Locate the cell with the specified text and output its [X, Y] center coordinate. 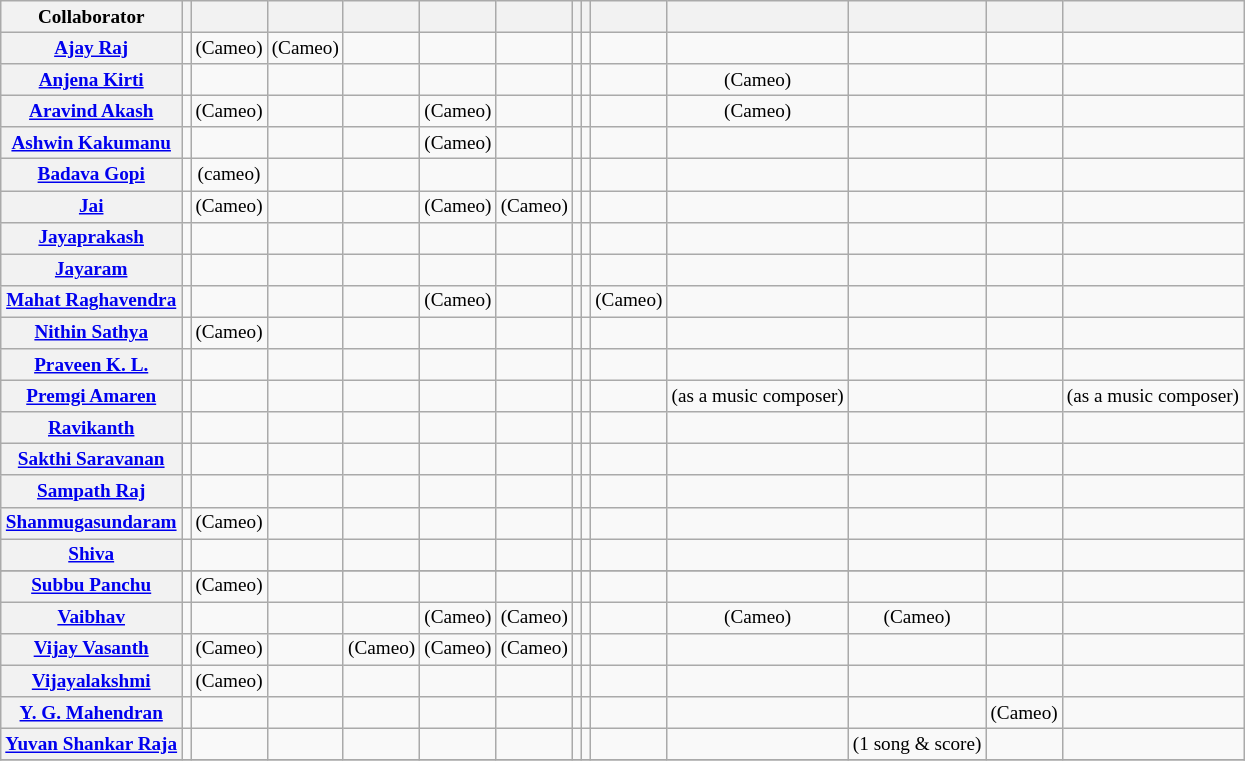
Yuvan Shankar Raja [92, 744]
Ashwin Kakumanu [92, 143]
Vijay Vasanth [92, 649]
Badava Gopi [92, 175]
Collaborator [92, 17]
Sakthi Saravanan [92, 460]
Vaibhav [92, 618]
Jai [92, 206]
Praveen K. L. [92, 365]
(1 song & score) [917, 744]
Ajay Raj [92, 48]
Subbu Panchu [92, 586]
Sampath Raj [92, 491]
Anjena Kirti [92, 80]
Ravikanth [92, 428]
(cameo) [229, 175]
Jayaram [92, 270]
Shiva [92, 554]
Mahat Raghavendra [92, 301]
Shanmugasundaram [92, 523]
Nithin Sathya [92, 333]
Jayaprakash [92, 238]
Y. G. Mahendran [92, 713]
Vijayalakshmi [92, 681]
Premgi Amaren [92, 396]
Aravind Akash [92, 111]
